Determine the [X, Y] coordinate at the center of the cell enclosing the given text.  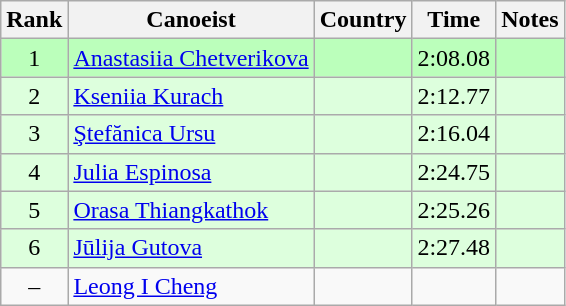
6 [34, 248]
Ştefănica Ursu [191, 134]
Rank [34, 20]
2:24.75 [454, 172]
5 [34, 210]
2:25.26 [454, 210]
2:08.08 [454, 58]
4 [34, 172]
Julia Espinosa [191, 172]
Jūlija Gutova [191, 248]
Country [363, 20]
2:16.04 [454, 134]
Time [454, 20]
1 [34, 58]
– [34, 286]
Notes [530, 20]
2:27.48 [454, 248]
Anastasiia Chetverikova [191, 58]
Kseniia Kurach [191, 96]
2:12.77 [454, 96]
Canoeist [191, 20]
3 [34, 134]
Orasa Thiangkathok [191, 210]
Leong I Cheng [191, 286]
2 [34, 96]
